Identify which cell holds the provided text, then report its [x, y] central coordinate. 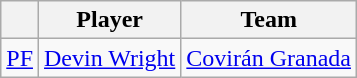
Devin Wright [110, 58]
Covirán Granada [269, 58]
PF [20, 58]
Player [110, 20]
Team [269, 20]
